Scan for the cell matching the given text and deliver its [X, Y] coordinate at center. 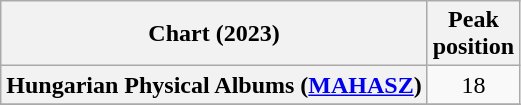
Hungarian Physical Albums (MAHASZ) [214, 85]
Peakposition [473, 34]
18 [473, 85]
Chart (2023) [214, 34]
